Extract the [x, y] coordinate from the center of the cell holding the provided text.  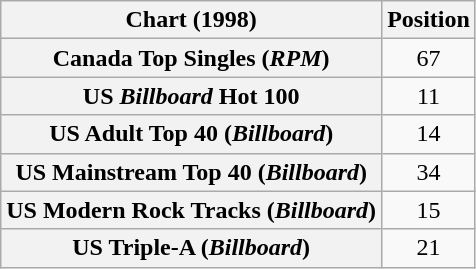
Canada Top Singles (RPM) [192, 58]
Chart (1998) [192, 20]
34 [429, 172]
14 [429, 134]
Position [429, 20]
US Triple-A (Billboard) [192, 248]
67 [429, 58]
US Modern Rock Tracks (Billboard) [192, 210]
15 [429, 210]
21 [429, 248]
11 [429, 96]
US Mainstream Top 40 (Billboard) [192, 172]
US Billboard Hot 100 [192, 96]
US Adult Top 40 (Billboard) [192, 134]
